Pinpoint the cell where the given text exists, returning its [x, y] midpoint coordinate. 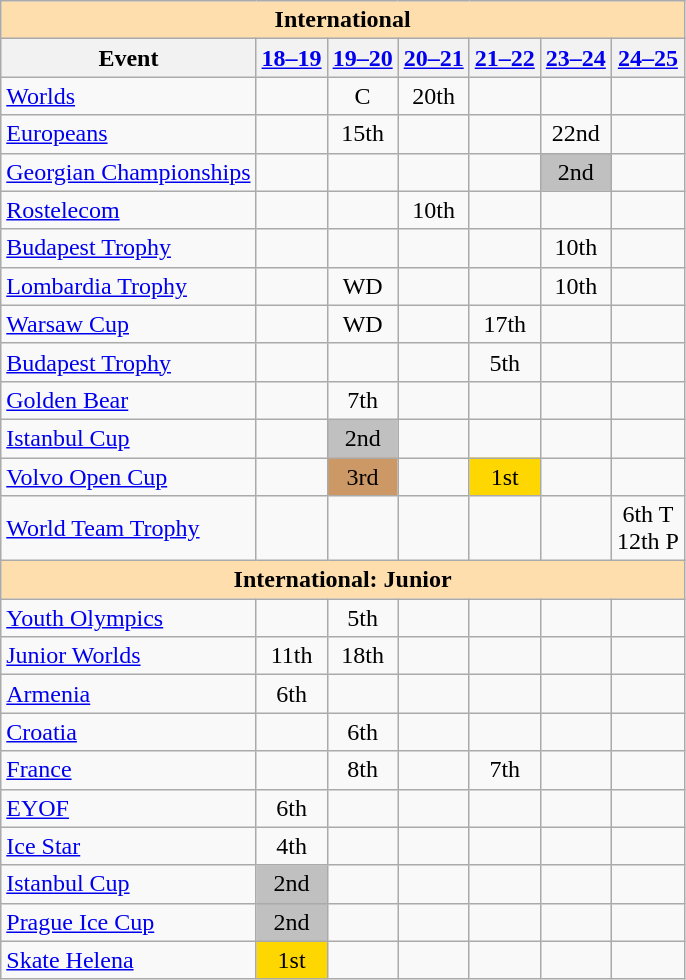
20th [434, 96]
11th [292, 656]
19–20 [362, 58]
Worlds [128, 96]
22nd [576, 134]
20–21 [434, 58]
15th [362, 134]
Skate Helena [128, 960]
Prague Ice Cup [128, 922]
18th [362, 656]
Europeans [128, 134]
Georgian Championships [128, 172]
Armenia [128, 694]
21–22 [504, 58]
24–25 [648, 58]
International: Junior [343, 580]
World Team Trophy [128, 528]
3rd [362, 477]
23–24 [576, 58]
18–19 [292, 58]
EYOF [128, 808]
Junior Worlds [128, 656]
International [343, 20]
Rostelecom [128, 210]
6th T 12th P [648, 528]
Volvo Open Cup [128, 477]
Ice Star [128, 846]
Event [128, 58]
Golden Bear [128, 400]
C [362, 96]
France [128, 770]
17th [504, 324]
Croatia [128, 732]
Youth Olympics [128, 618]
Warsaw Cup [128, 324]
8th [362, 770]
Lombardia Trophy [128, 286]
4th [292, 846]
